Determine the [X, Y] coordinate at the center of the cell enclosing the given text.  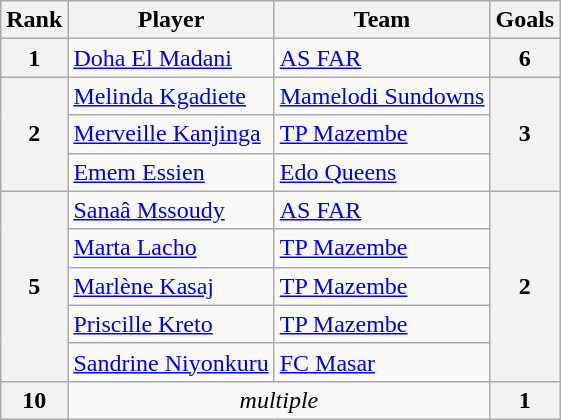
Marlène Kasaj [171, 286]
Goals [525, 20]
Team [382, 20]
Sanaâ Mssoudy [171, 210]
Marta Lacho [171, 248]
Player [171, 20]
10 [34, 400]
multiple [279, 400]
Melinda Kgadiete [171, 96]
5 [34, 286]
Merveille Kanjinga [171, 134]
6 [525, 58]
Mamelodi Sundowns [382, 96]
Rank [34, 20]
Edo Queens [382, 172]
FC Masar [382, 362]
Doha El Madani [171, 58]
Priscille Kreto [171, 324]
Emem Essien [171, 172]
Sandrine Niyonkuru [171, 362]
3 [525, 134]
